Return the (X, Y) coordinate for the center point of the cell that contains the specified text.  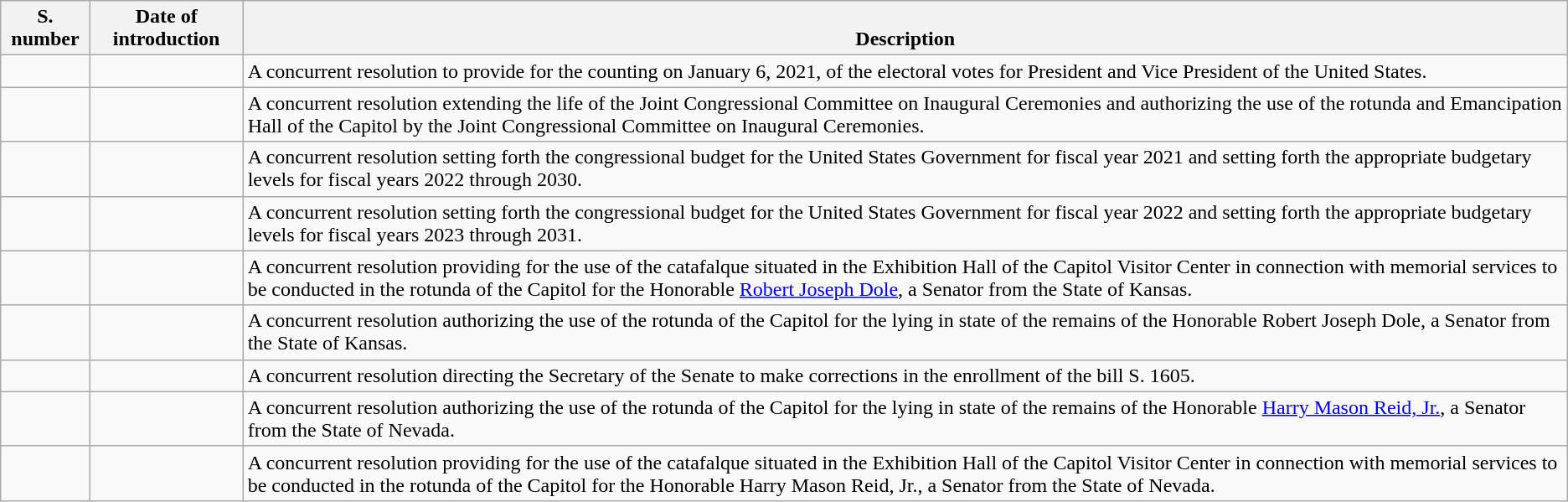
A concurrent resolution to provide for the counting on January 6, 2021, of the electoral votes for President and Vice President of the United States. (905, 71)
Description (905, 28)
A concurrent resolution directing the Secretary of the Senate to make corrections in the enrollment of the bill S. 1605. (905, 375)
S. number (45, 28)
Date of introduction (166, 28)
